Scan for the cell matching the given text and deliver its (X, Y) coordinate at center. 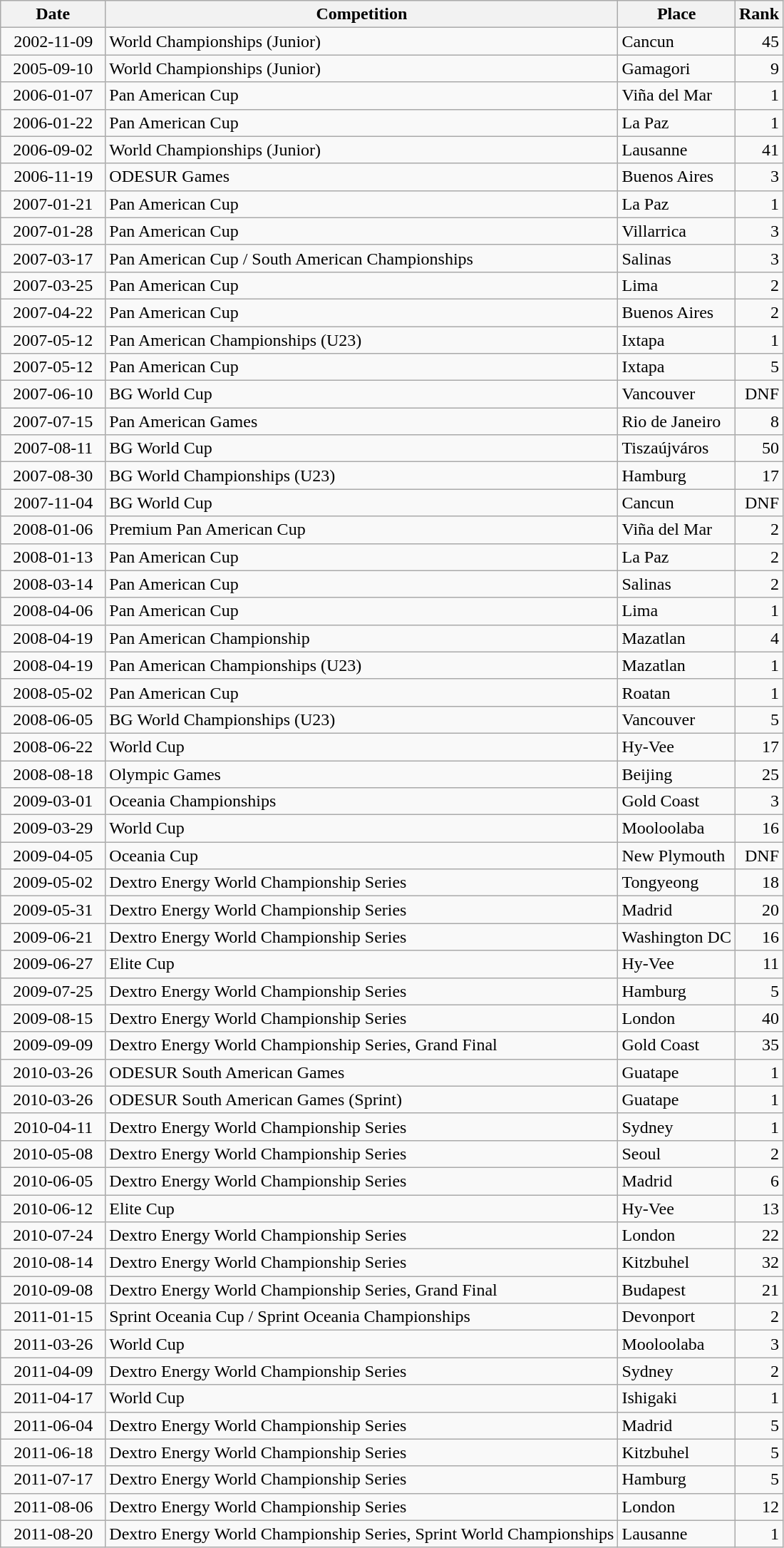
12 (758, 1507)
2009-05-02 (53, 883)
45 (758, 41)
Villarrica (676, 231)
Rank (758, 14)
2009-05-31 (53, 910)
Tongyeong (676, 883)
11 (758, 964)
2006-11-19 (53, 177)
2009-04-05 (53, 856)
2011-04-09 (53, 1371)
ODESUR South American Games (362, 1072)
Seoul (676, 1154)
Premium Pan American Cup (362, 530)
2007-03-25 (53, 285)
22 (758, 1236)
Place (676, 14)
2009-03-29 (53, 829)
2011-08-20 (53, 1534)
Competition (362, 14)
Oceania Championships (362, 801)
2009-06-21 (53, 937)
2008-08-18 (53, 774)
2011-01-15 (53, 1317)
New Plymouth (676, 856)
2011-06-18 (53, 1452)
Tiszaújváros (676, 448)
Pan American Cup / South American Championships (362, 258)
ODESUR South American Games (Sprint) (362, 1100)
2007-03-17 (53, 258)
2007-11-04 (53, 503)
Dextro Energy World Championship Series, Sprint World Championships (362, 1534)
2009-09-09 (53, 1045)
32 (758, 1263)
2009-03-01 (53, 801)
2005-09-10 (53, 68)
4 (758, 638)
9 (758, 68)
2008-05-02 (53, 692)
Pan American Championship (362, 638)
2010-06-12 (53, 1209)
20 (758, 910)
2010-08-14 (53, 1263)
2008-06-22 (53, 747)
13 (758, 1209)
2007-07-15 (53, 421)
Gamagori (676, 68)
2009-06-27 (53, 964)
Pan American Games (362, 421)
35 (758, 1045)
2010-07-24 (53, 1236)
2010-04-11 (53, 1127)
2009-08-15 (53, 1018)
Devonport (676, 1317)
25 (758, 774)
Washington DC (676, 937)
2006-01-22 (53, 123)
2007-01-28 (53, 231)
2002-11-09 (53, 41)
2011-06-04 (53, 1425)
Beijing (676, 774)
Roatan (676, 692)
2008-06-05 (53, 719)
Sprint Oceania Cup / Sprint Oceania Championships (362, 1317)
2010-06-05 (53, 1181)
21 (758, 1290)
2011-08-06 (53, 1507)
Olympic Games (362, 774)
Date (53, 14)
Budapest (676, 1290)
2008-01-13 (53, 557)
Rio de Janeiro (676, 421)
2008-04-06 (53, 611)
2011-07-17 (53, 1480)
2006-01-07 (53, 96)
50 (758, 448)
2007-04-22 (53, 312)
ODESUR Games (362, 177)
2006-09-02 (53, 150)
2007-06-10 (53, 394)
40 (758, 1018)
6 (758, 1181)
2007-08-30 (53, 476)
Ishigaki (676, 1398)
41 (758, 150)
18 (758, 883)
2007-08-11 (53, 448)
2008-01-06 (53, 530)
2009-07-25 (53, 991)
2008-03-14 (53, 584)
8 (758, 421)
2011-03-26 (53, 1344)
2010-09-08 (53, 1290)
Oceania Cup (362, 856)
2011-04-17 (53, 1398)
2010-05-08 (53, 1154)
2007-01-21 (53, 204)
